Detect which cell encompasses the target text, then output its (X, Y) center coordinate. 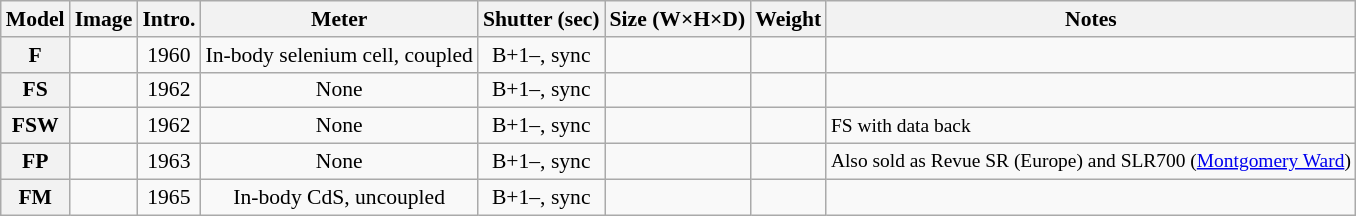
FP (36, 162)
Meter (338, 19)
Intro. (168, 19)
FM (36, 197)
FS (36, 90)
Image (104, 19)
F (36, 55)
Weight (788, 19)
1965 (168, 197)
In-body CdS, uncoupled (338, 197)
Model (36, 19)
FS with data back (1090, 126)
Notes (1090, 19)
Size (W×H×D) (678, 19)
FSW (36, 126)
1963 (168, 162)
Shutter (sec) (542, 19)
Also sold as Revue SR (Europe) and SLR700 (Montgomery Ward) (1090, 162)
1960 (168, 55)
In-body selenium cell, coupled (338, 55)
